Determine the [X, Y] coordinate at the center of the cell enclosing the given text.  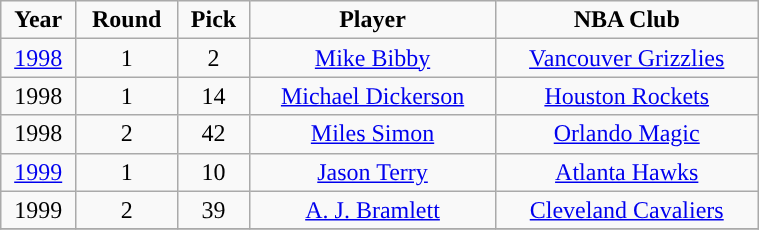
42 [214, 134]
Vancouver Grizzlies [627, 58]
Miles Simon [372, 134]
Round [127, 20]
Cleveland Cavaliers [627, 210]
Michael Dickerson [372, 96]
Year [38, 20]
Pick [214, 20]
14 [214, 96]
Player [372, 20]
Mike Bibby [372, 58]
Jason Terry [372, 172]
Orlando Magic [627, 134]
NBA Club [627, 20]
10 [214, 172]
Atlanta Hawks [627, 172]
39 [214, 210]
A. J. Bramlett [372, 210]
Houston Rockets [627, 96]
